Return the [X, Y] coordinate for the center point of the cell that contains the specified text.  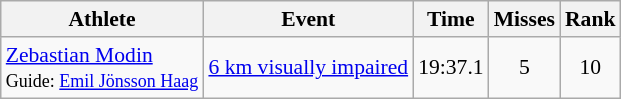
Athlete [102, 19]
5 [524, 68]
Rank [590, 19]
10 [590, 68]
19:37.1 [450, 68]
6 km visually impaired [308, 68]
Time [450, 19]
Event [308, 19]
Misses [524, 19]
Zebastian ModinGuide: Emil Jönsson Haag [102, 68]
